Return [X, Y] of the center of cell containing provided text 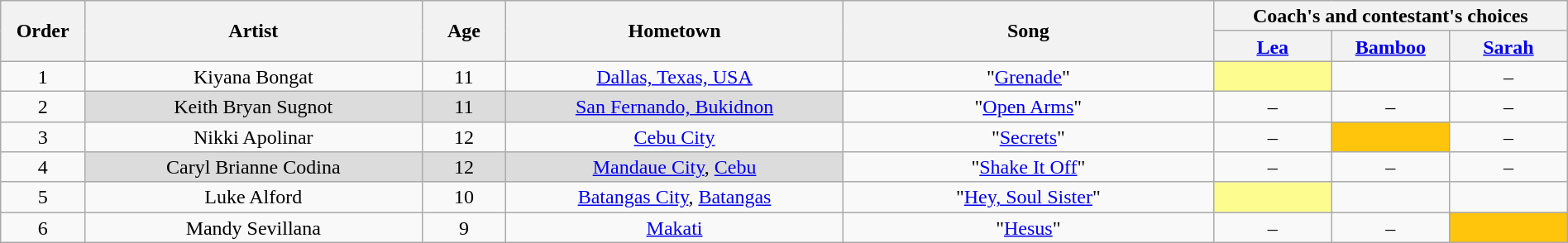
Kiyana Bongat [253, 76]
1 [43, 76]
Bamboo [1391, 46]
5 [43, 197]
Caryl Brianne Codina [253, 167]
San Fernando, Bukidnon [675, 106]
10 [464, 197]
Keith Bryan Sugnot [253, 106]
Coach's and contestant's choices [1390, 17]
Cebu City [675, 137]
2 [43, 106]
3 [43, 137]
Order [43, 31]
Sarah [1508, 46]
"Secrets" [1028, 137]
"Hey, Soul Sister" [1028, 197]
9 [464, 228]
"Shake It Off" [1028, 167]
Batangas City, Batangas [675, 197]
6 [43, 228]
Mandy Sevillana [253, 228]
Makati [675, 228]
Song [1028, 31]
Mandaue City, Cebu [675, 167]
Nikki Apolinar [253, 137]
Artist [253, 31]
"Hesus" [1028, 228]
"Grenade" [1028, 76]
Age [464, 31]
Hometown [675, 31]
Lea [1272, 46]
Luke Alford [253, 197]
Dallas, Texas, USA [675, 76]
"Open Arms" [1028, 106]
4 [43, 167]
